Return the (x, y) coordinate for the center point of the cell that contains the specified text.  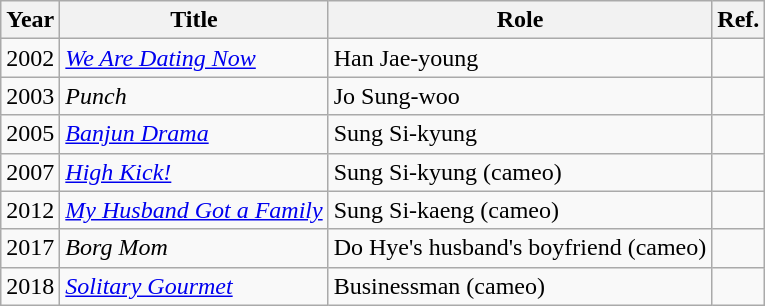
Do Hye's husband's boyfriend (cameo) (520, 248)
2012 (30, 210)
Ref. (738, 20)
Borg Mom (194, 248)
Sung Si-kyung (cameo) (520, 172)
Han Jae-young (520, 58)
High Kick! (194, 172)
Jo Sung-woo (520, 96)
2018 (30, 286)
Solitary Gourmet (194, 286)
Banjun Drama (194, 134)
We Are Dating Now (194, 58)
2017 (30, 248)
2003 (30, 96)
Punch (194, 96)
Sung Si-kyung (520, 134)
Sung Si-kaeng (cameo) (520, 210)
2007 (30, 172)
Businessman (cameo) (520, 286)
2002 (30, 58)
Title (194, 20)
My Husband Got a Family (194, 210)
Year (30, 20)
2005 (30, 134)
Role (520, 20)
